Detect which cell encompasses the target text, then output its [x, y] center coordinate. 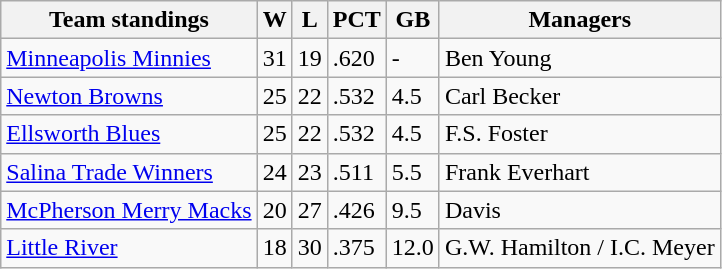
.426 [356, 210]
Ben Young [580, 58]
31 [274, 58]
Frank Everhart [580, 172]
F.S. Foster [580, 134]
30 [310, 248]
.375 [356, 248]
- [412, 58]
Little River [129, 248]
GB [412, 20]
G.W. Hamilton / I.C. Meyer [580, 248]
9.5 [412, 210]
L [310, 20]
Salina Trade Winners [129, 172]
.511 [356, 172]
20 [274, 210]
27 [310, 210]
19 [310, 58]
Carl Becker [580, 96]
Ellsworth Blues [129, 134]
.620 [356, 58]
Davis [580, 210]
PCT [356, 20]
Minneapolis Minnies [129, 58]
5.5 [412, 172]
23 [310, 172]
Managers [580, 20]
Newton Browns [129, 96]
18 [274, 248]
24 [274, 172]
12.0 [412, 248]
Team standings [129, 20]
McPherson Merry Macks [129, 210]
W [274, 20]
